Identify which cell holds the provided text, then report its [X, Y] central coordinate. 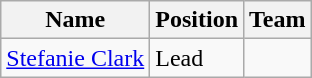
Position [197, 20]
Lead [197, 58]
Name [76, 20]
Stefanie Clark [76, 58]
Team [278, 20]
